Return the [x, y] coordinate for the center point of the cell that contains the specified text.  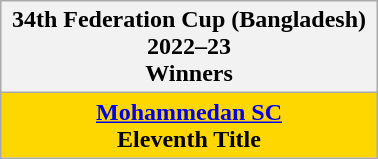
Mohammedan SC Eleventh Title [189, 126]
34th Federation Cup (Bangladesh) 2022–23 Winners [189, 47]
